Capture the cell that displays the provided text and extract its [X, Y] central coordinate. 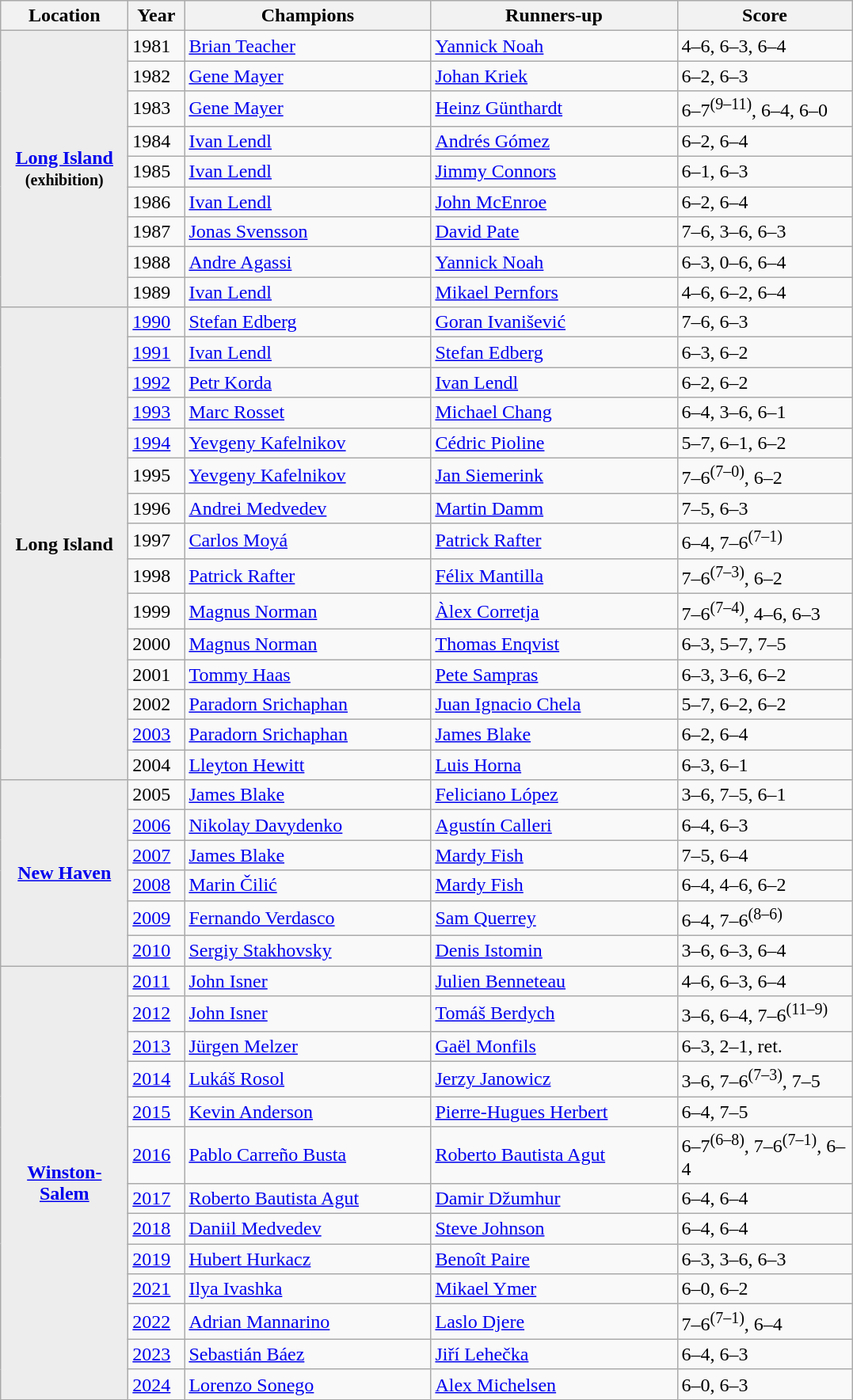
Mikael Ymer [554, 1289]
Location [65, 16]
7–6(7–4), 4–6, 6–3 [765, 611]
Pete Sampras [554, 675]
Year [157, 16]
Petr Korda [307, 382]
6–2, 6–2 [765, 382]
1988 [157, 262]
Gaël Monfils [554, 1046]
Champions [307, 16]
John McEnroe [554, 202]
2019 [157, 1259]
1996 [157, 508]
1991 [157, 352]
Hubert Hurkacz [307, 1259]
2000 [157, 644]
Andrei Medvedev [307, 508]
Agustín Calleri [554, 825]
New Haven [65, 873]
Tomáš Berdych [554, 1014]
2002 [157, 705]
6–3, 3–6, 6–2 [765, 675]
7–6(7–3), 6–2 [765, 576]
Johan Kriek [554, 76]
Jürgen Melzer [307, 1046]
6–0, 6–3 [765, 1384]
2015 [157, 1112]
Tommy Haas [307, 675]
Laslo Djere [554, 1322]
Mikael Pernfors [554, 292]
Lorenzo Sonego [307, 1384]
5–7, 6–2, 6–2 [765, 705]
2018 [157, 1229]
1984 [157, 141]
Adrian Mannarino [307, 1322]
2005 [157, 795]
Julien Benneteau [554, 981]
Thomas Enqvist [554, 644]
3–6, 6–3, 6–4 [765, 951]
7–5, 6–4 [765, 855]
2014 [157, 1079]
6–4, 7–5 [765, 1112]
Martin Damm [554, 508]
Marin Čilić [307, 885]
6–3, 6–2 [765, 352]
1983 [157, 109]
4–6, 6–2, 6–4 [765, 292]
Feliciano López [554, 795]
2004 [157, 765]
Jimmy Connors [554, 172]
7–5, 6–3 [765, 508]
6–1, 6–3 [765, 172]
1998 [157, 576]
6–4, 7–6(7–1) [765, 542]
Juan Ignacio Chela [554, 705]
Félix Mantilla [554, 576]
Daniil Medvedev [307, 1229]
2023 [157, 1354]
Michael Chang [554, 413]
2011 [157, 981]
1993 [157, 413]
2009 [157, 919]
Jiří Lehečka [554, 1354]
Sergiy Stakhovsky [307, 951]
Andre Agassi [307, 262]
Sebastián Báez [307, 1354]
Àlex Corretja [554, 611]
Nikolay Davydenko [307, 825]
2012 [157, 1014]
1995 [157, 475]
Cédric Pioline [554, 443]
2017 [157, 1198]
Goran Ivanišević [554, 322]
2013 [157, 1046]
Denis Istomin [554, 951]
6–3, 2–1, ret. [765, 1046]
Brian Teacher [307, 46]
7–6, 6–3 [765, 322]
Jan Siemerink [554, 475]
Andrés Gómez [554, 141]
2008 [157, 885]
Sam Querrey [554, 919]
3–6, 7–6(7–3), 7–5 [765, 1079]
1987 [157, 232]
Benoît Paire [554, 1259]
1981 [157, 46]
Luis Horna [554, 765]
6–4, 7–6(8–6) [765, 919]
Lleyton Hewitt [307, 765]
Damir Džumhur [554, 1198]
2022 [157, 1322]
2016 [157, 1155]
Carlos Moyá [307, 542]
2007 [157, 855]
Pierre-Hugues Herbert [554, 1112]
6–0, 6–2 [765, 1289]
1982 [157, 76]
Marc Rosset [307, 413]
Jerzy Janowicz [554, 1079]
Alex Michelsen [554, 1384]
Runners-up [554, 16]
1992 [157, 382]
6–4, 3–6, 6–1 [765, 413]
2001 [157, 675]
6–3, 5–7, 7–5 [765, 644]
2024 [157, 1384]
Kevin Anderson [307, 1112]
6–3, 6–1 [765, 765]
Score [765, 16]
7–6(7–1), 6–4 [765, 1322]
David Pate [554, 232]
1999 [157, 611]
1997 [157, 542]
6–2, 6–3 [765, 76]
1994 [157, 443]
6–7(9–11), 6–4, 6–0 [765, 109]
1985 [157, 172]
1986 [157, 202]
Winston-Salem [65, 1183]
Heinz Günthardt [554, 109]
3–6, 7–5, 6–1 [765, 795]
Steve Johnson [554, 1229]
6–7(6–8), 7–6(7–1), 6–4 [765, 1155]
7–6(7–0), 6–2 [765, 475]
Lukáš Rosol [307, 1079]
Long Island(exhibition) [65, 169]
3–6, 6–4, 7–6(11–9) [765, 1014]
6–4, 4–6, 6–2 [765, 885]
2010 [157, 951]
Pablo Carreño Busta [307, 1155]
5–7, 6–1, 6–2 [765, 443]
2003 [157, 735]
Fernando Verdasco [307, 919]
Long Island [65, 543]
2006 [157, 825]
Ilya Ivashka [307, 1289]
2021 [157, 1289]
Jonas Svensson [307, 232]
6–3, 0–6, 6–4 [765, 262]
7–6, 3–6, 6–3 [765, 232]
6–3, 3–6, 6–3 [765, 1259]
1990 [157, 322]
1989 [157, 292]
